Scan for the cell matching the given text and deliver its (X, Y) coordinate at center. 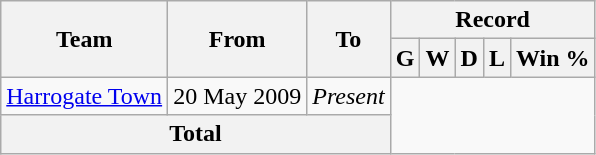
L (496, 58)
D (469, 58)
Record (492, 20)
To (348, 39)
Present (348, 96)
Team (84, 39)
From (238, 39)
Win % (552, 58)
W (438, 58)
G (405, 58)
Harrogate Town (84, 96)
Total (196, 134)
20 May 2009 (238, 96)
